Scan for the cell matching the given text and deliver its [X, Y] coordinate at center. 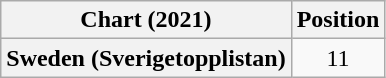
11 [338, 58]
Position [338, 20]
Chart (2021) [146, 20]
Sweden (Sverigetopplistan) [146, 58]
